Return [X, Y] of the center of cell containing provided text 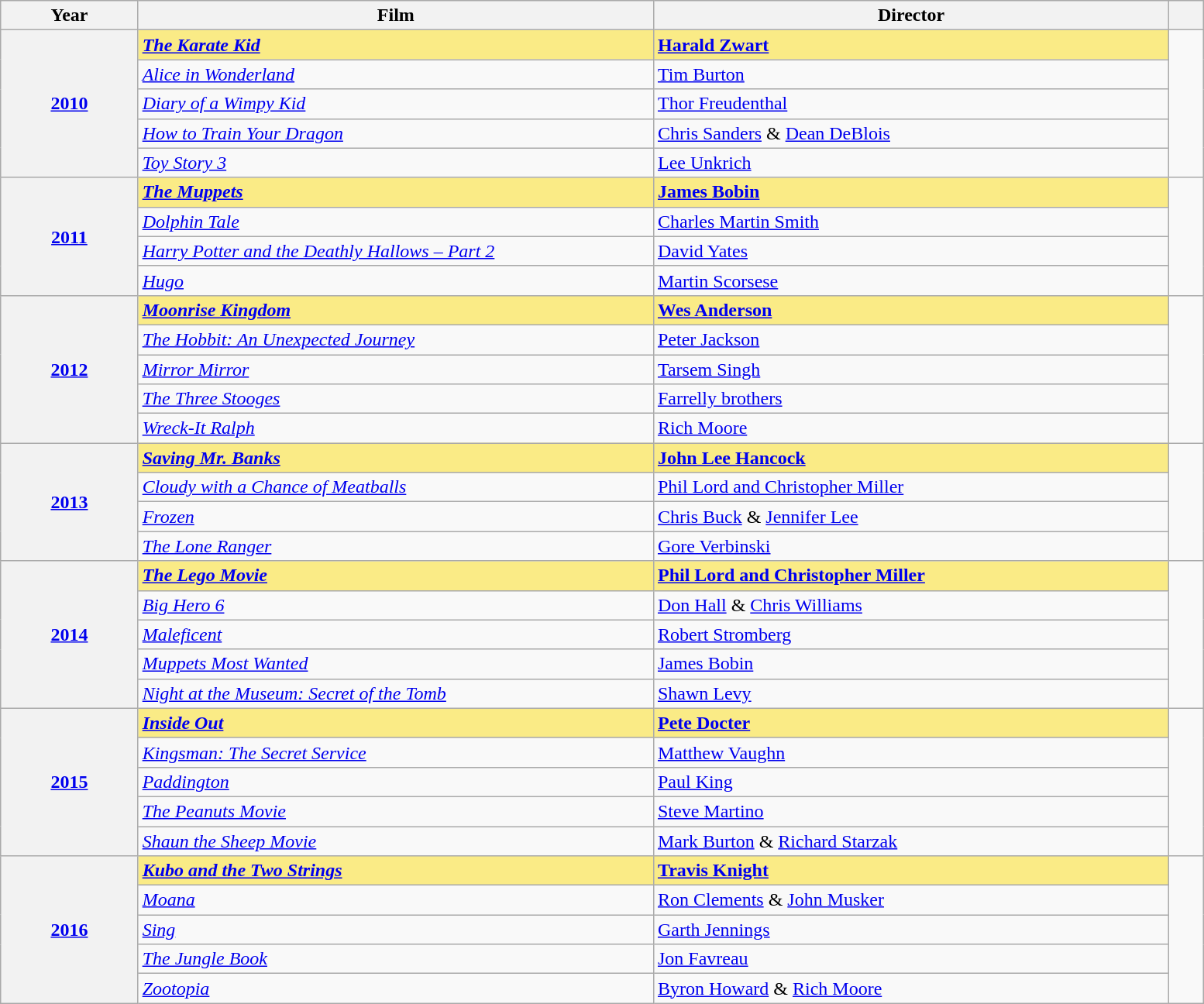
The Peanuts Movie [395, 811]
2010 [70, 104]
Jon Favreau [911, 959]
The Lone Ranger [395, 546]
Paul King [911, 782]
Wreck-It Ralph [395, 428]
The Lego Movie [395, 576]
Shaun the Sheep Movie [395, 841]
Cloudy with a Chance of Meatballs [395, 487]
Farrelly brothers [911, 399]
2013 [70, 502]
Harald Zwart [911, 45]
2014 [70, 634]
Dolphin Tale [395, 222]
Lee Unkrich [911, 163]
Toy Story 3 [395, 163]
Don Hall & Chris Williams [911, 605]
Hugo [395, 280]
2015 [70, 782]
Shawn Levy [911, 693]
Director [911, 15]
2011 [70, 236]
2016 [70, 930]
Mirror Mirror [395, 370]
The Karate Kid [395, 45]
Peter Jackson [911, 339]
Big Hero 6 [395, 605]
Maleficent [395, 634]
Byron Howard & Rich Moore [911, 989]
Travis Knight [911, 871]
The Three Stooges [395, 399]
John Lee Hancock [911, 458]
Muppets Most Wanted [395, 664]
Pete Docter [911, 723]
Garth Jennings [911, 930]
Night at the Museum: Secret of the Tomb [395, 693]
Harry Potter and the Deathly Hallows – Part 2 [395, 251]
Year [70, 15]
Frozen [395, 517]
Wes Anderson [911, 310]
How to Train Your Dragon [395, 133]
The Hobbit: An Unexpected Journey [395, 339]
Charles Martin Smith [911, 222]
Rich Moore [911, 428]
Alice in Wonderland [395, 74]
Sing [395, 930]
Steve Martino [911, 811]
Matthew Vaughn [911, 752]
Mark Burton & Richard Starzak [911, 841]
The Muppets [395, 192]
Zootopia [395, 989]
Thor Freudenthal [911, 104]
Chris Sanders & Dean DeBlois [911, 133]
Inside Out [395, 723]
Ron Clements & John Musker [911, 900]
Paddington [395, 782]
Diary of a Wimpy Kid [395, 104]
Martin Scorsese [911, 280]
The Jungle Book [395, 959]
Saving Mr. Banks [395, 458]
2012 [70, 369]
Kingsman: The Secret Service [395, 752]
Kubo and the Two Strings [395, 871]
Moana [395, 900]
Film [395, 15]
Tarsem Singh [911, 370]
Robert Stromberg [911, 634]
Moonrise Kingdom [395, 310]
Chris Buck & Jennifer Lee [911, 517]
David Yates [911, 251]
Gore Verbinski [911, 546]
Tim Burton [911, 74]
